Determine the (x, y) coordinate at the center of the cell enclosing the given text.  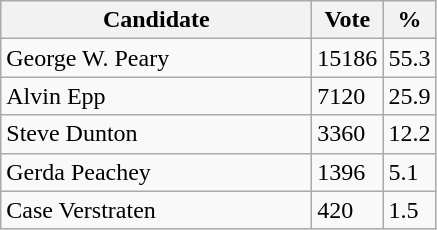
Gerda Peachey (156, 172)
7120 (348, 96)
Steve Dunton (156, 134)
420 (348, 210)
Alvin Epp (156, 96)
55.3 (410, 58)
Vote (348, 20)
1396 (348, 172)
15186 (348, 58)
George W. Peary (156, 58)
Candidate (156, 20)
25.9 (410, 96)
12.2 (410, 134)
5.1 (410, 172)
1.5 (410, 210)
3360 (348, 134)
Case Verstraten (156, 210)
% (410, 20)
